Extract the [x, y] coordinate from the center of the cell holding the provided text.  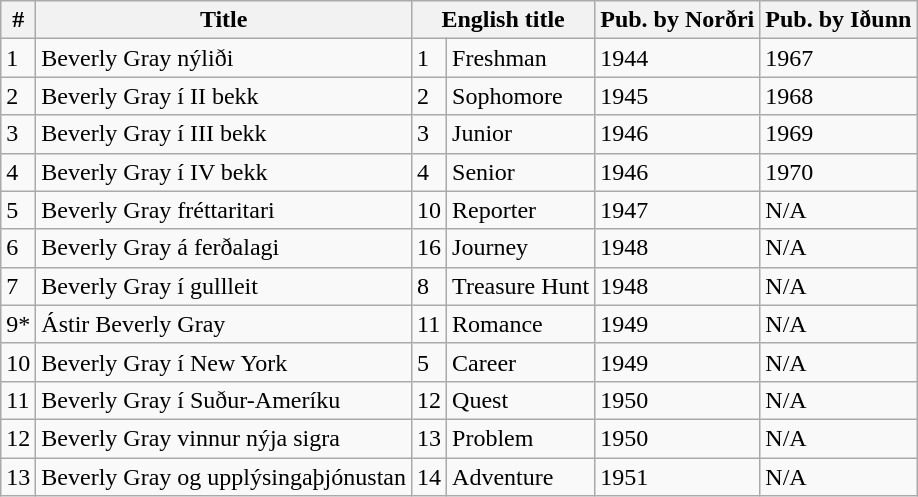
Ástir Beverly Gray [224, 324]
1967 [838, 58]
Beverly Gray vinnur nýja sigra [224, 438]
Junior [521, 134]
Sophomore [521, 96]
Beverly Gray fréttaritari [224, 210]
16 [428, 248]
Reporter [521, 210]
Beverly Gray nýliði [224, 58]
Problem [521, 438]
8 [428, 286]
9* [18, 324]
Beverly Gray á ferðalagi [224, 248]
Treasure Hunt [521, 286]
1969 [838, 134]
1970 [838, 172]
Career [521, 362]
Pub. by Iðunn [838, 20]
Beverly Gray í Suður-Ameríku [224, 400]
Beverly Gray og upplýsingaþjónustan [224, 477]
Beverly Gray í IV bekk [224, 172]
Title [224, 20]
Journey [521, 248]
Beverly Gray í II bekk [224, 96]
Beverly Gray í New York [224, 362]
Romance [521, 324]
Adventure [521, 477]
# [18, 20]
Quest [521, 400]
1968 [838, 96]
1944 [678, 58]
14 [428, 477]
Freshman [521, 58]
Beverly Gray í III bekk [224, 134]
7 [18, 286]
1947 [678, 210]
Beverly Gray í gullleit [224, 286]
1945 [678, 96]
Senior [521, 172]
6 [18, 248]
English title [502, 20]
1951 [678, 477]
Pub. by Norðri [678, 20]
